From the cell containing the given text, extract its center point as [X, Y] coordinate. 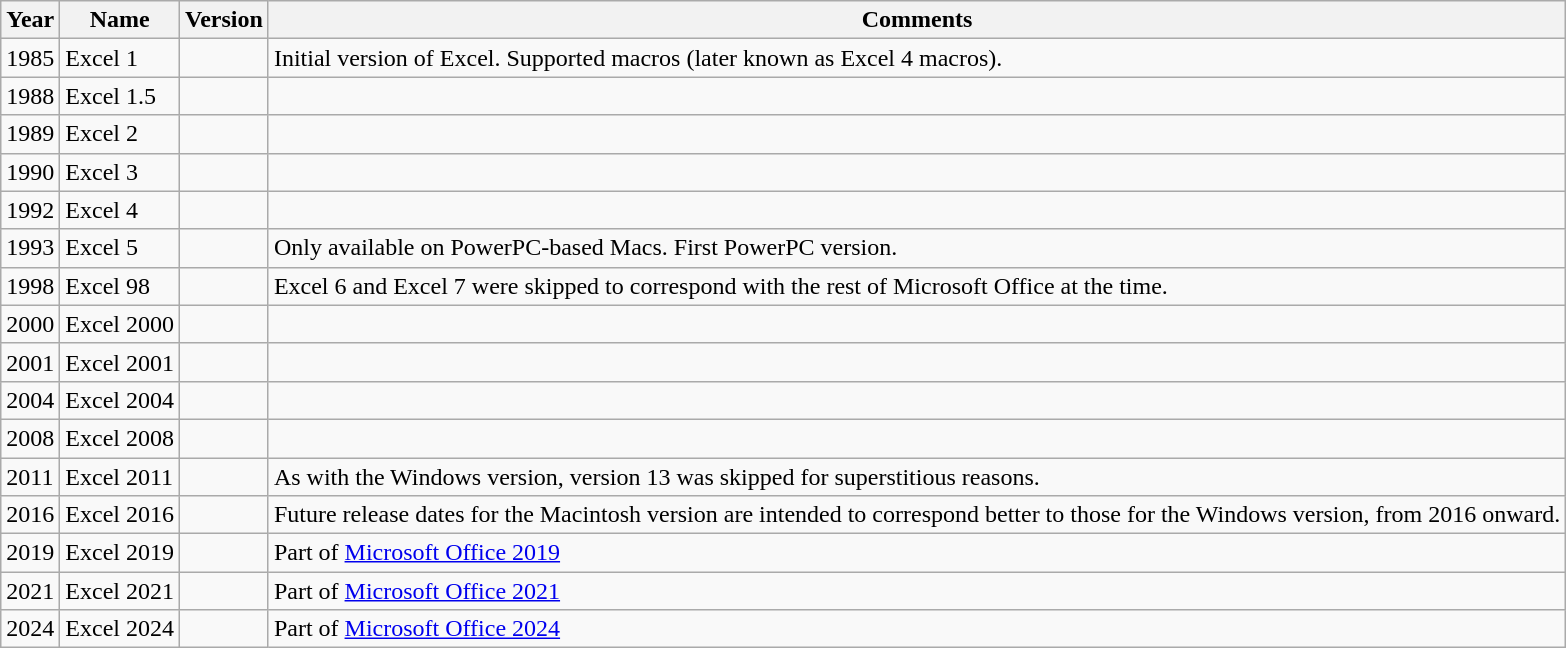
1992 [30, 210]
Excel 1 [120, 58]
Excel 2016 [120, 515]
Future release dates for the Macintosh version are intended to correspond better to those for the Windows version, from 2016 onward. [916, 515]
Name [120, 20]
2016 [30, 515]
Excel 2021 [120, 591]
Excel 1.5 [120, 96]
2024 [30, 629]
Version [224, 20]
Excel 3 [120, 172]
1989 [30, 134]
1988 [30, 96]
Excel 2000 [120, 324]
1993 [30, 248]
Excel 2 [120, 134]
2004 [30, 400]
Excel 2004 [120, 400]
Excel 98 [120, 286]
2000 [30, 324]
1990 [30, 172]
1985 [30, 58]
Excel 2001 [120, 362]
Excel 6 and Excel 7 were skipped to correspond with the rest of Microsoft Office at the time. [916, 286]
Excel 5 [120, 248]
Excel 2008 [120, 438]
As with the Windows version, version 13 was skipped for superstitious reasons. [916, 477]
2019 [30, 553]
2011 [30, 477]
Part of Microsoft Office 2021 [916, 591]
Excel 2024 [120, 629]
Year [30, 20]
Excel 2011 [120, 477]
Excel 4 [120, 210]
Comments [916, 20]
2001 [30, 362]
Part of Microsoft Office 2024 [916, 629]
Only available on PowerPC-based Macs. First PowerPC version. [916, 248]
2008 [30, 438]
Initial version of Excel. Supported macros (later known as Excel 4 macros). [916, 58]
2021 [30, 591]
Part of Microsoft Office 2019 [916, 553]
Excel 2019 [120, 553]
1998 [30, 286]
